Find where the given text appears and provide that cell's center as [x, y] coordinate. 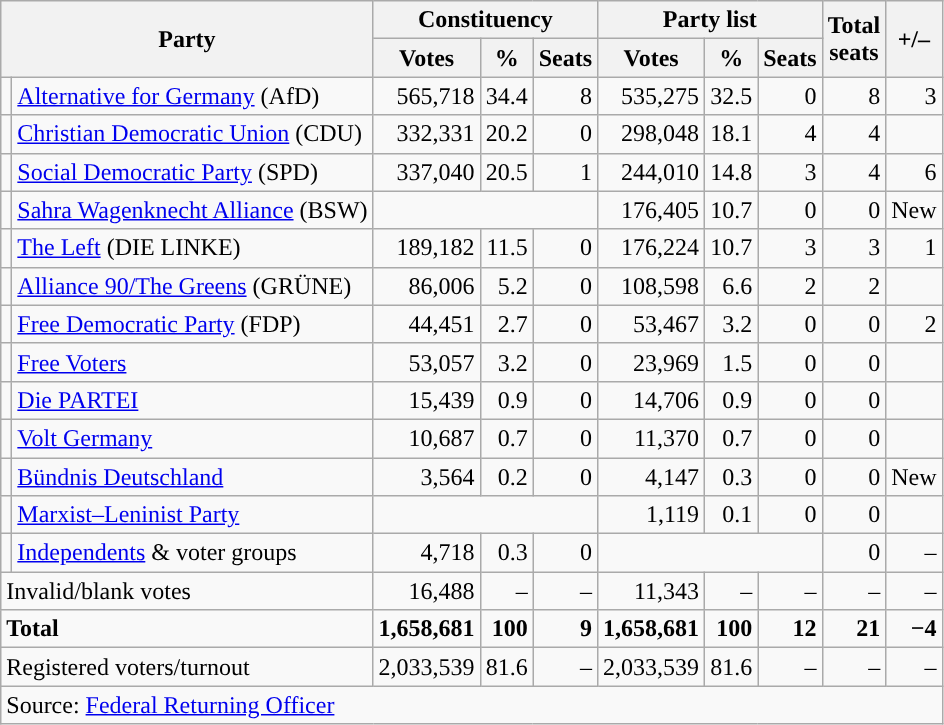
Party [187, 39]
23,969 [652, 362]
332,331 [426, 134]
Source: Federal Returning Officer [472, 705]
Free Democratic Party (FDP) [192, 324]
298,048 [652, 134]
3,564 [426, 477]
Invalid/blank votes [187, 591]
14,706 [652, 400]
44,451 [426, 324]
+/– [914, 39]
0.2 [506, 477]
535,275 [652, 96]
565,718 [426, 96]
20.5 [506, 172]
6 [914, 172]
2.7 [506, 324]
Bündnis Deutschland [192, 477]
176,224 [652, 248]
21 [854, 629]
9 [565, 629]
Independents & voter groups [192, 553]
12 [790, 629]
16,488 [426, 591]
Constituency [486, 20]
10,687 [426, 438]
176,405 [652, 210]
Totalseats [854, 39]
11.5 [506, 248]
Christian Democratic Union (CDU) [192, 134]
18.1 [732, 134]
337,040 [426, 172]
6.6 [732, 286]
1.5 [732, 362]
34.4 [506, 96]
Alliance 90/The Greens (GRÜNE) [192, 286]
32.5 [732, 96]
1,119 [652, 515]
4,718 [426, 553]
Sahra Wagenknecht Alliance (BSW) [192, 210]
4,147 [652, 477]
Registered voters/turnout [187, 667]
53,467 [652, 324]
244,010 [652, 172]
11,343 [652, 591]
15,439 [426, 400]
The Left (DIE LINKE) [192, 248]
Free Voters [192, 362]
86,006 [426, 286]
0.1 [732, 515]
Die PARTEI [192, 400]
Total [187, 629]
−4 [914, 629]
14.8 [732, 172]
11,370 [652, 438]
108,598 [652, 286]
Alternative for Germany (AfD) [192, 96]
53,057 [426, 362]
Volt Germany [192, 438]
189,182 [426, 248]
Party list [710, 20]
Social Democratic Party (SPD) [192, 172]
Marxist–Leninist Party [192, 515]
5.2 [506, 286]
20.2 [506, 134]
